Scan for the cell matching the given text and deliver its (x, y) coordinate at center. 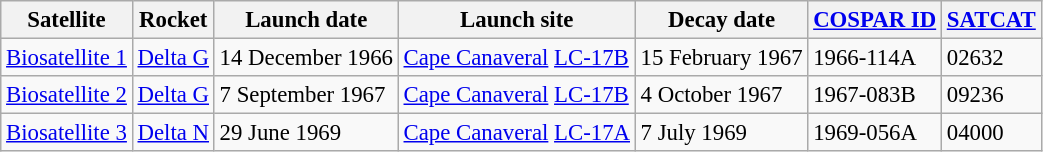
Decay date (722, 20)
29 June 1969 (306, 133)
04000 (991, 133)
15 February 1967 (722, 58)
1966-114A (875, 58)
SATCAT (991, 20)
Delta N (173, 133)
7 September 1967 (306, 95)
Rocket (173, 20)
COSPAR ID (875, 20)
Satellite (66, 20)
4 October 1967 (722, 95)
7 July 1969 (722, 133)
09236 (991, 95)
Biosatellite 2 (66, 95)
Biosatellite 1 (66, 58)
Cape Canaveral LC-17A (516, 133)
Launch date (306, 20)
1969-056A (875, 133)
02632 (991, 58)
Launch site (516, 20)
Biosatellite 3 (66, 133)
1967-083B (875, 95)
14 December 1966 (306, 58)
